Identify which cell holds the provided text, then report its (X, Y) central coordinate. 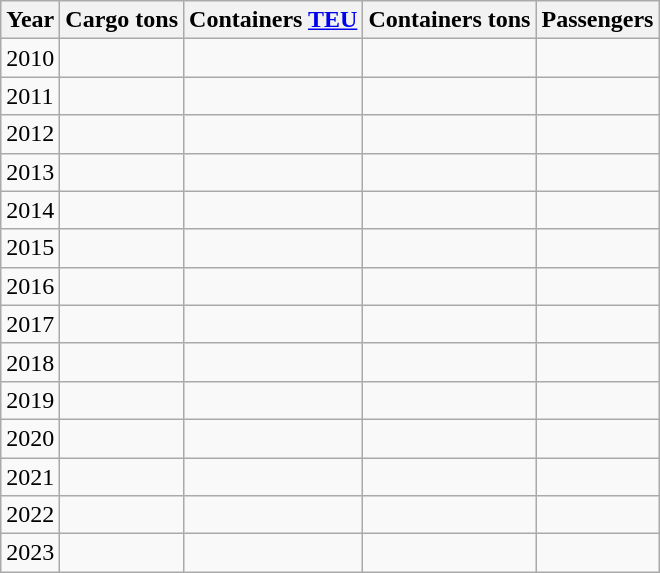
Containers tons (450, 20)
Year (30, 20)
2022 (30, 515)
2018 (30, 362)
Containers TEU (274, 20)
2012 (30, 134)
Cargo tons (122, 20)
2017 (30, 324)
2021 (30, 477)
2016 (30, 286)
2011 (30, 96)
2023 (30, 553)
2020 (30, 438)
2014 (30, 210)
2019 (30, 400)
Passengers (598, 20)
2013 (30, 172)
2015 (30, 248)
2010 (30, 58)
